Detect which cell encompasses the target text, then output its [x, y] center coordinate. 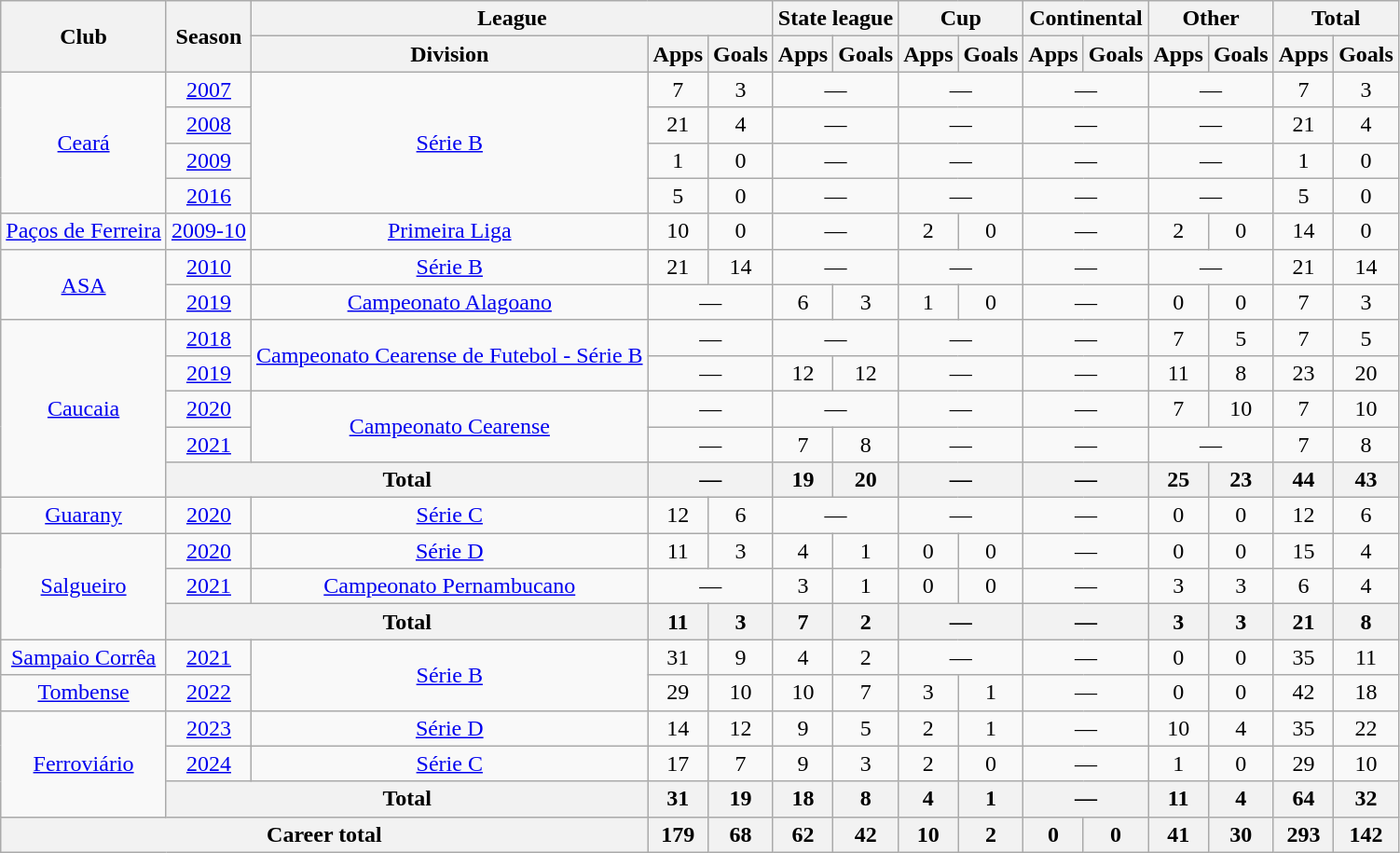
Season [209, 36]
Campeonato Cearense [449, 426]
43 [1366, 480]
Paços de Ferreira [84, 231]
Campeonato Alagoano [449, 302]
32 [1366, 799]
Primeira Liga [449, 231]
Ferroviário [84, 764]
State league [835, 19]
2010 [209, 267]
179 [678, 834]
17 [678, 764]
142 [1366, 834]
2008 [209, 125]
Guarany [84, 516]
Other [1211, 19]
2009 [209, 160]
41 [1178, 834]
68 [741, 834]
2022 [209, 693]
293 [1303, 834]
2018 [209, 337]
2007 [209, 89]
2024 [209, 764]
2009-10 [209, 231]
Sampaio Corrêa [84, 657]
22 [1366, 728]
ASA [84, 284]
2016 [209, 196]
Caucaia [84, 408]
44 [1303, 480]
2023 [209, 728]
25 [1178, 480]
Campeonato Cearense de Futebol - Série B [449, 355]
Club [84, 36]
Salgueiro [84, 586]
Career total [324, 834]
62 [803, 834]
30 [1241, 834]
Continental [1086, 19]
64 [1303, 799]
Campeonato Pernambucano [449, 586]
Ceará [84, 143]
15 [1303, 551]
League [512, 19]
Division [449, 54]
Cup [961, 19]
Tombense [84, 693]
